Search for the cell housing the specified text and yield its (x, y) center coordinate. 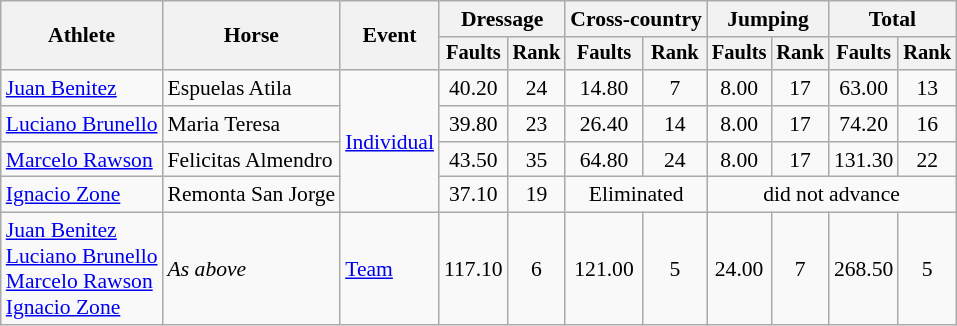
63.00 (864, 88)
Total (892, 19)
121.00 (604, 269)
Felicitas Almendro (252, 160)
Dressage (502, 19)
Espuelas Atila (252, 88)
Team (390, 269)
Athlete (82, 36)
did not advance (832, 195)
37.10 (474, 195)
64.80 (604, 160)
Maria Teresa (252, 124)
268.50 (864, 269)
23 (537, 124)
22 (927, 160)
35 (537, 160)
14 (675, 124)
13 (927, 88)
14.80 (604, 88)
74.20 (864, 124)
Horse (252, 36)
Ignacio Zone (82, 195)
6 (537, 269)
Individual (390, 141)
Cross-country (636, 19)
16 (927, 124)
Event (390, 36)
Juan Benitez (82, 88)
24.00 (739, 269)
Juan BenitezLuciano BrunelloMarcelo RawsonIgnacio Zone (82, 269)
40.20 (474, 88)
26.40 (604, 124)
Jumping (768, 19)
19 (537, 195)
Marcelo Rawson (82, 160)
39.80 (474, 124)
131.30 (864, 160)
43.50 (474, 160)
Remonta San Jorge (252, 195)
Eliminated (636, 195)
Luciano Brunello (82, 124)
117.10 (474, 269)
As above (252, 269)
